Determine the (x, y) coordinate at the center of the cell enclosing the given text.  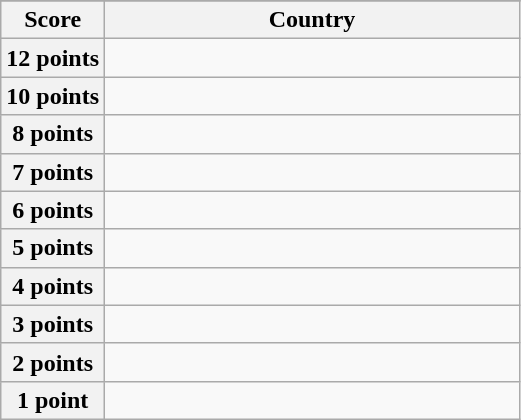
6 points (53, 210)
8 points (53, 134)
Country (312, 20)
2 points (53, 362)
10 points (53, 96)
5 points (53, 248)
7 points (53, 172)
3 points (53, 324)
Score (53, 20)
1 point (53, 400)
4 points (53, 286)
12 points (53, 58)
